Identify which cell holds the provided text, then report its [x, y] central coordinate. 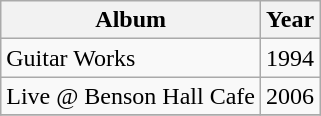
2006 [290, 96]
Album [131, 20]
Year [290, 20]
1994 [290, 58]
Guitar Works [131, 58]
Live @ Benson Hall Cafe [131, 96]
